Capture the cell that displays the provided text and extract its (x, y) central coordinate. 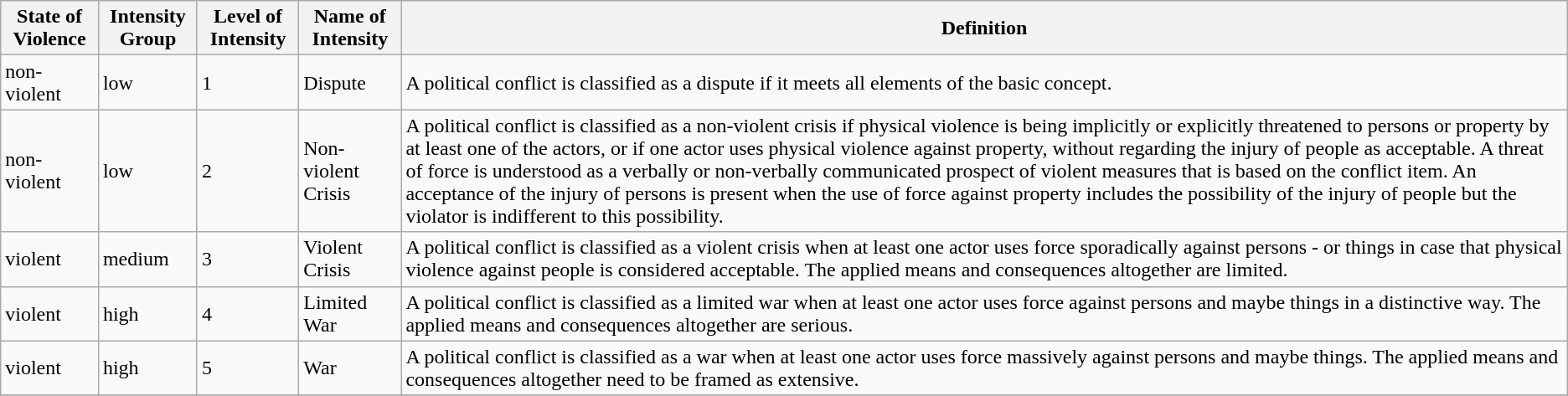
Violent Crisis (350, 260)
Definition (984, 28)
Non-violent Crisis (350, 171)
medium (147, 260)
Name of Intensity (350, 28)
A political conflict is classified as a dispute if it meets all elements of the basic concept. (984, 82)
Dispute (350, 82)
5 (248, 368)
War (350, 368)
4 (248, 313)
3 (248, 260)
Intensity Group (147, 28)
State of Violence (50, 28)
Limited War (350, 313)
1 (248, 82)
2 (248, 171)
Level of Intensity (248, 28)
